Pinpoint the cell where the given text exists, returning its (X, Y) midpoint coordinate. 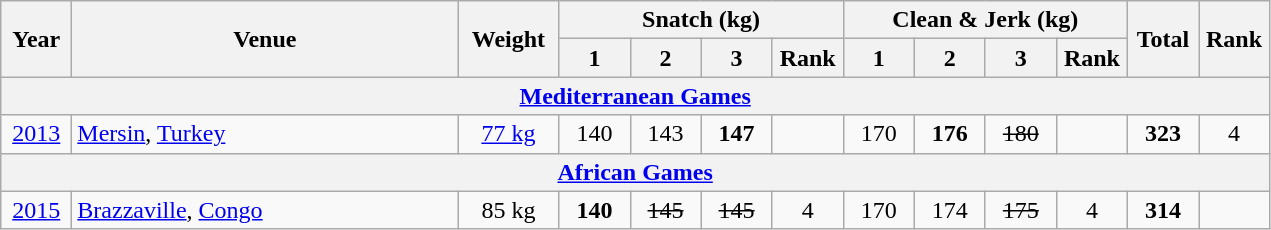
Mediterranean Games (636, 96)
175 (1020, 210)
Brazzaville, Congo (265, 210)
174 (950, 210)
Venue (265, 39)
2013 (36, 134)
Clean & Jerk (kg) (985, 20)
176 (950, 134)
314 (1162, 210)
African Games (636, 172)
180 (1020, 134)
143 (666, 134)
85 kg (508, 210)
Total (1162, 39)
Year (36, 39)
323 (1162, 134)
Snatch (kg) (701, 20)
Weight (508, 39)
2015 (36, 210)
Mersin, Turkey (265, 134)
147 (736, 134)
77 kg (508, 134)
